Identify which cell holds the provided text, then report its [X, Y] central coordinate. 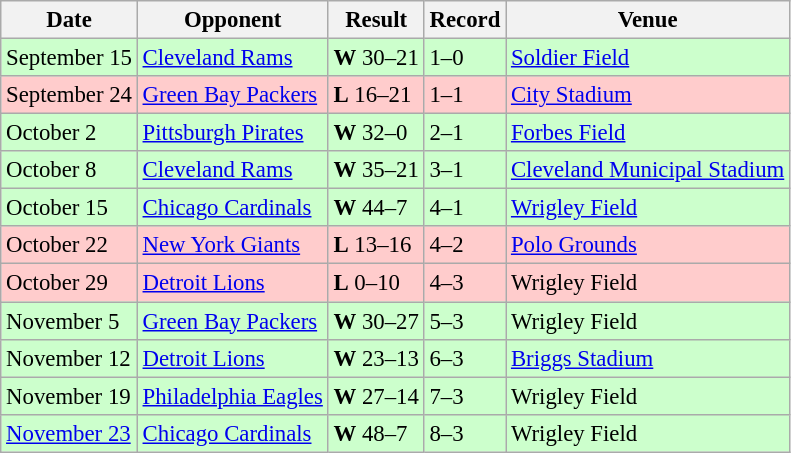
1–0 [464, 58]
W 32–0 [376, 133]
2–1 [464, 133]
W 30–27 [376, 321]
W 48–7 [376, 433]
Briggs Stadium [648, 358]
Venue [648, 20]
October 22 [69, 245]
W 23–13 [376, 358]
Result [376, 20]
W 27–14 [376, 396]
W 30–21 [376, 58]
Polo Grounds [648, 245]
1–1 [464, 95]
New York Giants [232, 245]
November 19 [69, 396]
4–2 [464, 245]
Cleveland Municipal Stadium [648, 170]
October 15 [69, 208]
3–1 [464, 170]
October 29 [69, 283]
November 23 [69, 433]
November 12 [69, 358]
Forbes Field [648, 133]
Record [464, 20]
Date [69, 20]
September 24 [69, 95]
L 16–21 [376, 95]
W 44–7 [376, 208]
Opponent [232, 20]
4–1 [464, 208]
Pittsburgh Pirates [232, 133]
4–3 [464, 283]
5–3 [464, 321]
W 35–21 [376, 170]
7–3 [464, 396]
City Stadium [648, 95]
Philadelphia Eagles [232, 396]
8–3 [464, 433]
September 15 [69, 58]
October 2 [69, 133]
Soldier Field [648, 58]
L 13–16 [376, 245]
November 5 [69, 321]
October 8 [69, 170]
L 0–10 [376, 283]
6–3 [464, 358]
